Scan for the cell matching the given text and deliver its (x, y) coordinate at center. 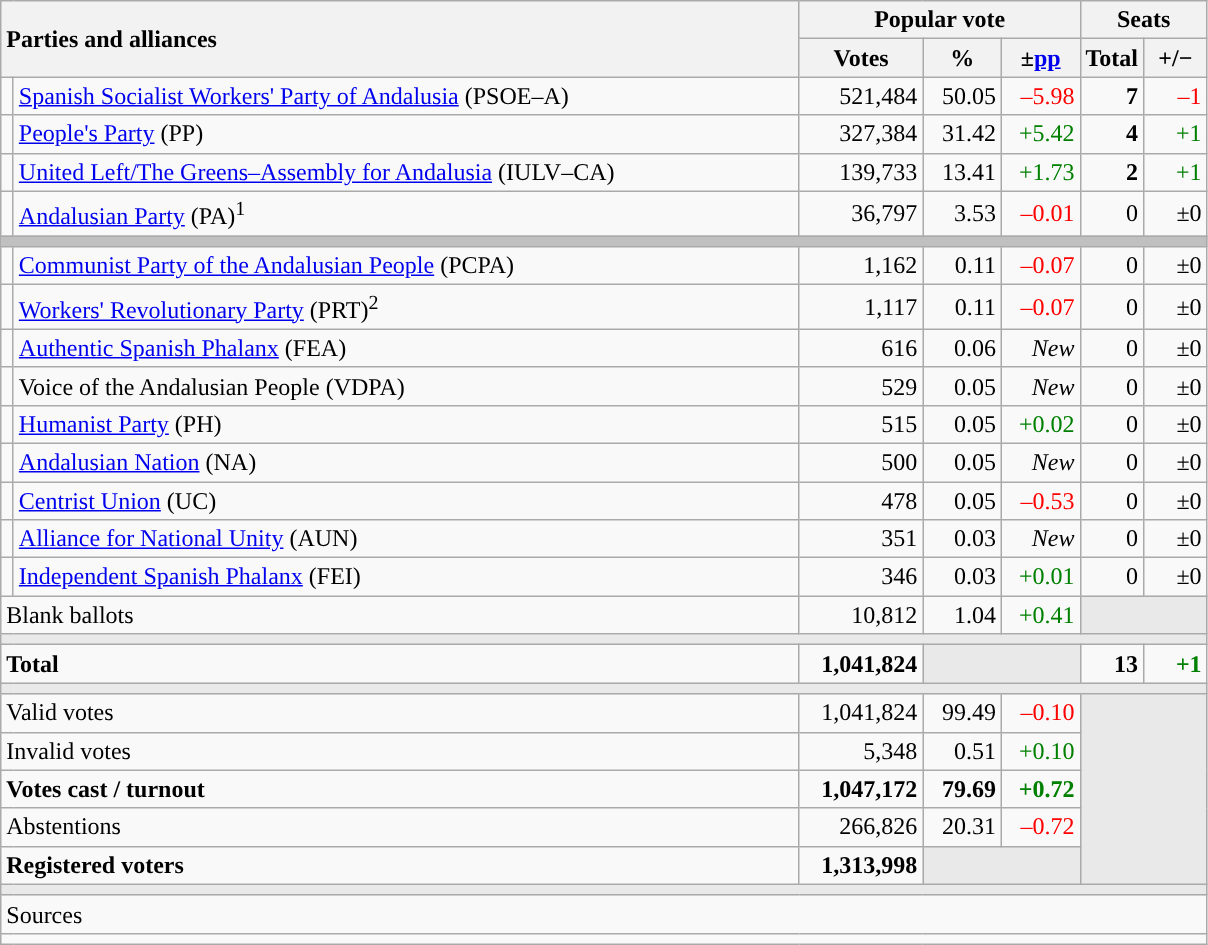
Authentic Spanish Phalanx (FEA) (406, 348)
Independent Spanish Phalanx (FEI) (406, 577)
–0.72 (1040, 827)
+/− (1176, 58)
+0.01 (1040, 577)
515 (861, 424)
521,484 (861, 96)
Workers' Revolutionary Party (PRT)2 (406, 308)
Communist Party of the Andalusian People (PCPA) (406, 266)
1,313,998 (861, 865)
3.53 (962, 214)
1,162 (861, 266)
Registered voters (400, 865)
0.06 (962, 348)
13 (1112, 664)
5,348 (861, 751)
–5.98 (1040, 96)
Blank ballots (400, 615)
Votes (861, 58)
1.04 (962, 615)
36,797 (861, 214)
Sources (604, 914)
327,384 (861, 134)
+0.41 (1040, 615)
United Left/The Greens–Assembly for Andalusia (IULV–CA) (406, 172)
1,047,172 (861, 789)
50.05 (962, 96)
31.42 (962, 134)
Humanist Party (PH) (406, 424)
–0.53 (1040, 501)
People's Party (PP) (406, 134)
616 (861, 348)
% (962, 58)
Valid votes (400, 713)
0.51 (962, 751)
Spanish Socialist Workers' Party of Andalusia (PSOE–A) (406, 96)
10,812 (861, 615)
Andalusian Nation (NA) (406, 462)
79.69 (962, 789)
–0.01 (1040, 214)
Seats (1144, 20)
351 (861, 539)
478 (861, 501)
–1 (1176, 96)
+1.73 (1040, 172)
1,117 (861, 308)
20.31 (962, 827)
2 (1112, 172)
Parties and alliances (400, 39)
Popular vote (940, 20)
+0.72 (1040, 789)
Votes cast / turnout (400, 789)
Invalid votes (400, 751)
+0.10 (1040, 751)
7 (1112, 96)
Andalusian Party (PA)1 (406, 214)
+5.42 (1040, 134)
–0.10 (1040, 713)
+0.02 (1040, 424)
Abstentions (400, 827)
4 (1112, 134)
139,733 (861, 172)
Centrist Union (UC) (406, 501)
±pp (1040, 58)
99.49 (962, 713)
Voice of the Andalusian People (VDPA) (406, 386)
266,826 (861, 827)
529 (861, 386)
Alliance for National Unity (AUN) (406, 539)
13.41 (962, 172)
500 (861, 462)
346 (861, 577)
